Pinpoint the cell where the given text exists, returning its (X, Y) midpoint coordinate. 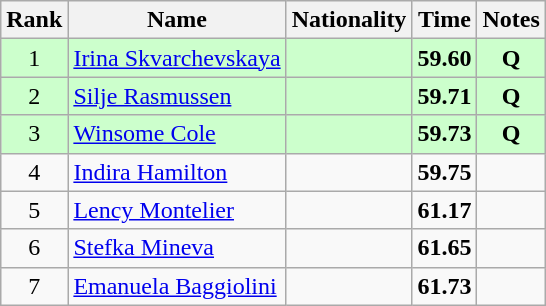
59.73 (444, 134)
61.73 (444, 286)
59.75 (444, 172)
Emanuela Baggiolini (177, 286)
Winsome Cole (177, 134)
Irina Skvarchevskaya (177, 58)
Indira Hamilton (177, 172)
59.71 (444, 96)
4 (34, 172)
7 (34, 286)
3 (34, 134)
Rank (34, 20)
2 (34, 96)
61.65 (444, 248)
Silje Rasmussen (177, 96)
Notes (511, 20)
59.60 (444, 58)
1 (34, 58)
5 (34, 210)
6 (34, 248)
61.17 (444, 210)
Lency Montelier (177, 210)
Stefka Mineva (177, 248)
Time (444, 20)
Name (177, 20)
Nationality (349, 20)
